From the cell containing the given text, extract its center point as [x, y] coordinate. 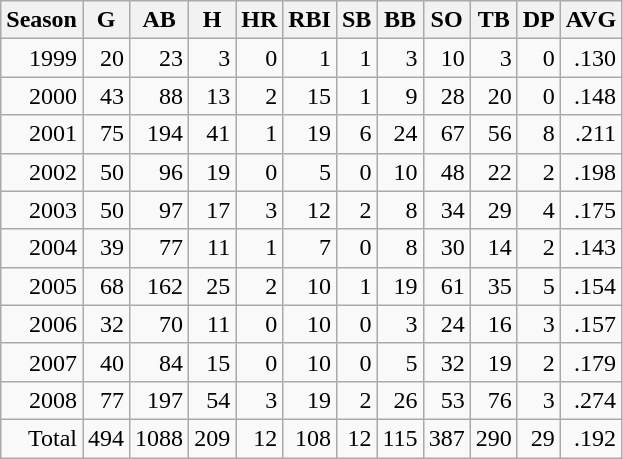
2004 [42, 248]
DP [538, 20]
BB [400, 20]
H [212, 20]
Season [42, 20]
6 [356, 134]
76 [494, 400]
.157 [590, 324]
67 [446, 134]
30 [446, 248]
.192 [590, 438]
56 [494, 134]
HR [260, 20]
SB [356, 20]
53 [446, 400]
75 [106, 134]
G [106, 20]
35 [494, 286]
84 [160, 362]
RBI [310, 20]
108 [310, 438]
2008 [42, 400]
17 [212, 210]
14 [494, 248]
39 [106, 248]
AVG [590, 20]
13 [212, 96]
9 [400, 96]
2003 [42, 210]
16 [494, 324]
TB [494, 20]
2006 [42, 324]
290 [494, 438]
387 [446, 438]
.143 [590, 248]
197 [160, 400]
.179 [590, 362]
209 [212, 438]
2007 [42, 362]
2001 [42, 134]
4 [538, 210]
.274 [590, 400]
68 [106, 286]
7 [310, 248]
2002 [42, 172]
194 [160, 134]
.198 [590, 172]
1999 [42, 58]
Total [42, 438]
.175 [590, 210]
115 [400, 438]
.130 [590, 58]
48 [446, 172]
28 [446, 96]
25 [212, 286]
162 [160, 286]
97 [160, 210]
2005 [42, 286]
22 [494, 172]
494 [106, 438]
34 [446, 210]
61 [446, 286]
54 [212, 400]
26 [400, 400]
70 [160, 324]
40 [106, 362]
41 [212, 134]
1088 [160, 438]
SO [446, 20]
2000 [42, 96]
23 [160, 58]
.148 [590, 96]
.211 [590, 134]
96 [160, 172]
.154 [590, 286]
AB [160, 20]
88 [160, 96]
43 [106, 96]
